From the cell containing the given text, extract its center point as (X, Y) coordinate. 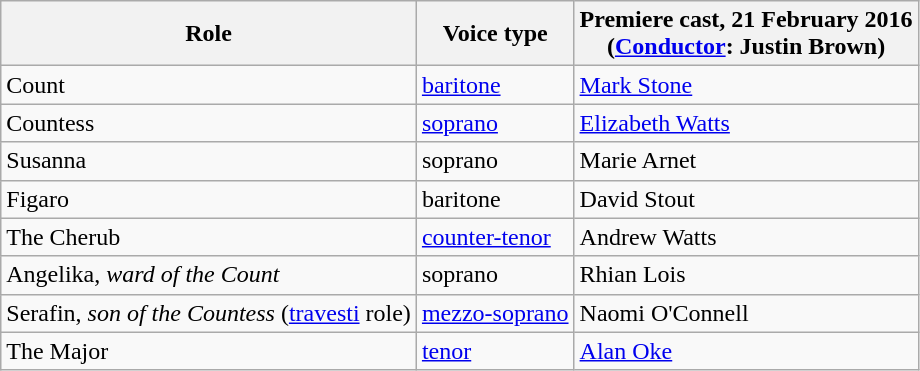
Angelika, ward of the Count (209, 275)
Role (209, 34)
David Stout (746, 199)
Marie Arnet (746, 161)
Premiere cast, 21 February 2016(Conductor: Justin Brown) (746, 34)
Voice type (495, 34)
Figaro (209, 199)
Andrew Watts (746, 237)
Elizabeth Watts (746, 123)
Susanna (209, 161)
Mark Stone (746, 85)
Countess (209, 123)
Serafin, son of the Countess (travesti role) (209, 313)
counter-tenor (495, 237)
Count (209, 85)
The Cherub (209, 237)
Rhian Lois (746, 275)
Alan Oke (746, 351)
Naomi O'Connell (746, 313)
mezzo-soprano (495, 313)
The Major (209, 351)
tenor (495, 351)
